Capture the cell that displays the provided text and extract its [X, Y] central coordinate. 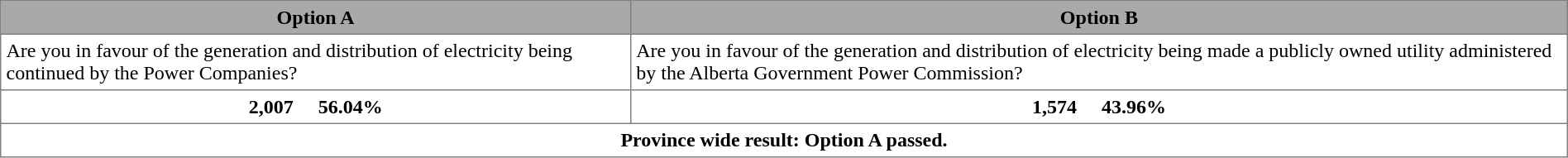
Option B [1100, 17]
2,007 56.04% [316, 107]
Are you in favour of the generation and distribution of electricity being continued by the Power Companies? [316, 62]
Option A [316, 17]
1,574 43.96% [1100, 107]
Province wide result: Option A passed. [784, 140]
